Search for the cell housing the specified text and yield its (X, Y) center coordinate. 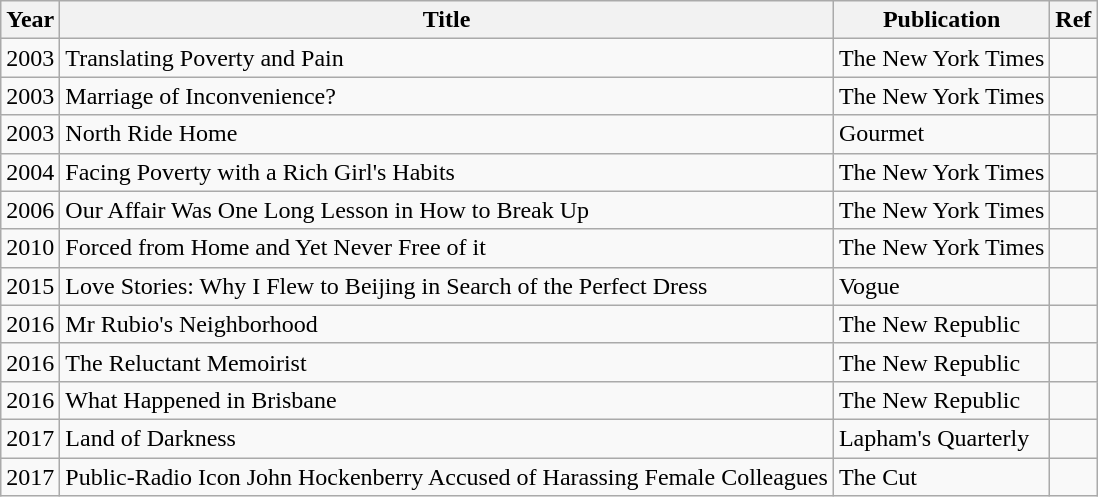
2004 (30, 172)
Translating Poverty and Pain (447, 58)
Gourmet (941, 134)
Ref (1074, 20)
2010 (30, 248)
Facing Poverty with a Rich Girl's Habits (447, 172)
Title (447, 20)
Lapham's Quarterly (941, 438)
Vogue (941, 286)
Our Affair Was One Long Lesson in How to Break Up (447, 210)
Mr Rubio's Neighborhood (447, 324)
Year (30, 20)
Love Stories: Why I Flew to Beijing in Search of the Perfect Dress (447, 286)
The Cut (941, 477)
Public-Radio Icon John Hockenberry Accused of Harassing Female Colleagues (447, 477)
2006 (30, 210)
What Happened in Brisbane (447, 400)
Marriage of Inconvenience? (447, 96)
Land of Darkness (447, 438)
The Reluctant Memoirist (447, 362)
North Ride Home (447, 134)
Forced from Home and Yet Never Free of it (447, 248)
Publication (941, 20)
2015 (30, 286)
